For the text-containing cell, return its midpoint in [X, Y] coordinate format. 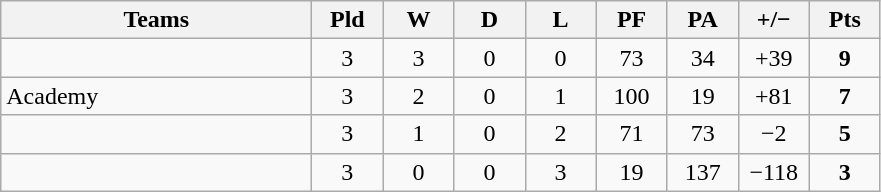
D [490, 20]
−118 [774, 172]
Pts [844, 20]
137 [702, 172]
Teams [156, 20]
Pld [348, 20]
71 [632, 134]
9 [844, 58]
L [560, 20]
W [418, 20]
Academy [156, 96]
PF [632, 20]
7 [844, 96]
+/− [774, 20]
+81 [774, 96]
−2 [774, 134]
34 [702, 58]
100 [632, 96]
+39 [774, 58]
PA [702, 20]
5 [844, 134]
